Pinpoint the cell where the given text exists, returning its [x, y] midpoint coordinate. 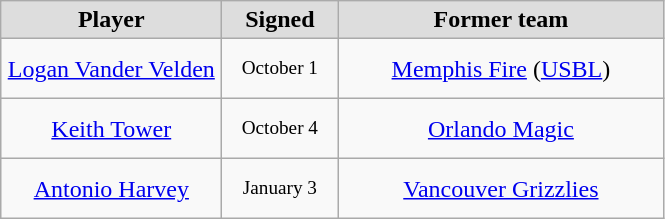
Logan Vander Velden [112, 69]
Player [112, 20]
Former team [501, 20]
Antonio Harvey [112, 189]
Signed [280, 20]
Vancouver Grizzlies [501, 189]
Keith Tower [112, 129]
Orlando Magic [501, 129]
October 1 [280, 69]
January 3 [280, 189]
Memphis Fire (USBL) [501, 69]
October 4 [280, 129]
